Locate the cell with the specified text and output its [X, Y] center coordinate. 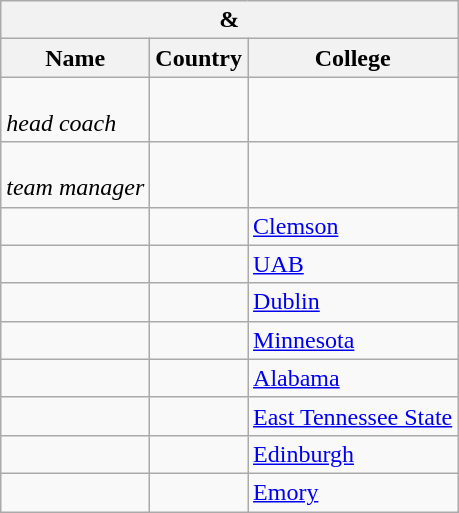
Clemson [353, 226]
Alabama [353, 378]
College [353, 58]
Dublin [353, 302]
Edinburgh [353, 454]
head coach [76, 110]
Country [199, 58]
Emory [353, 492]
Minnesota [353, 340]
Name [76, 58]
& [230, 20]
team manager [76, 174]
East Tennessee State [353, 416]
UAB [353, 264]
